Determine the [x, y] coordinate at the center of the cell enclosing the given text.  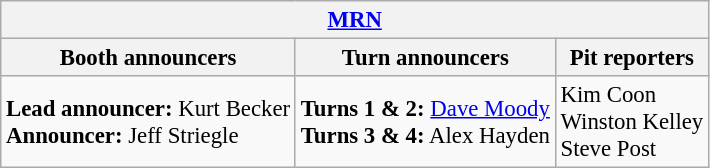
Pit reporters [632, 58]
Turn announcers [425, 58]
Turns 1 & 2: Dave MoodyTurns 3 & 4: Alex Hayden [425, 122]
Lead announcer: Kurt BeckerAnnouncer: Jeff Striegle [148, 122]
Kim CoonWinston KelleySteve Post [632, 122]
Booth announcers [148, 58]
MRN [355, 20]
